Pinpoint the cell where the given text exists, returning its (X, Y) midpoint coordinate. 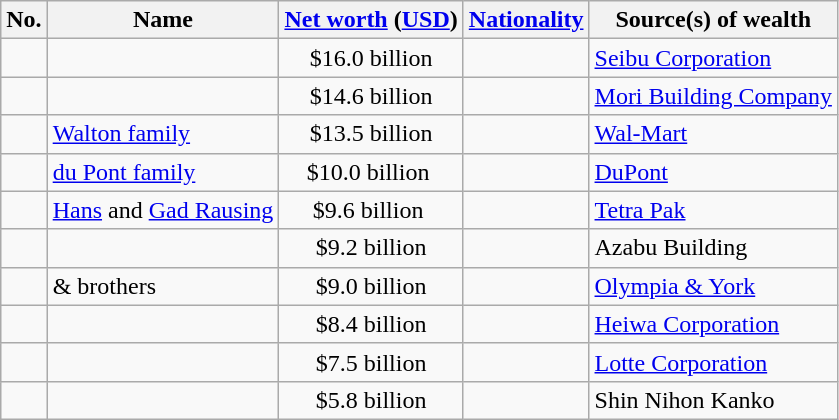
Net worth (USD) (371, 20)
No. (24, 20)
Wal-Mart (713, 134)
Tetra Pak (713, 210)
Walton family (163, 134)
Azabu Building (713, 248)
$16.0 billion (371, 58)
Nationality (526, 20)
$10.0 billion (371, 172)
$14.6 billion (371, 96)
$7.5 billion (371, 362)
Hans and Gad Rausing (163, 210)
Shin Nihon Kanko (713, 400)
Source(s) of wealth (713, 20)
DuPont (713, 172)
$8.4 billion (371, 324)
Name (163, 20)
Mori Building Company (713, 96)
$9.0 billion (371, 286)
$13.5 billion (371, 134)
Lotte Corporation (713, 362)
Heiwa Corporation (713, 324)
& brothers (163, 286)
$9.6 billion (371, 210)
$9.2 billion (371, 248)
Olympia & York (713, 286)
Seibu Corporation (713, 58)
du Pont family (163, 172)
$5.8 billion (371, 400)
